From the cell containing the given text, extract its center point as [x, y] coordinate. 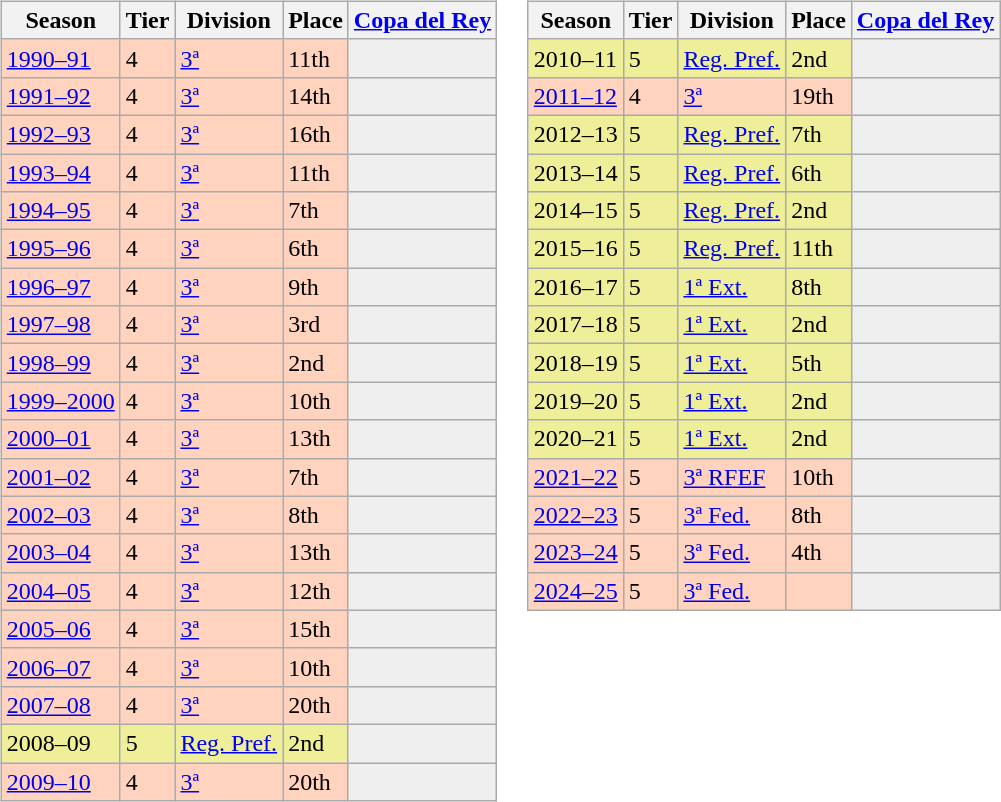
1991–92 [60, 96]
9th [316, 287]
14th [316, 96]
2007–08 [60, 705]
2022–23 [576, 515]
2016–17 [576, 287]
16th [316, 134]
4th [819, 553]
2013–14 [576, 173]
2023–24 [576, 553]
1998–99 [60, 363]
2008–09 [60, 743]
2017–18 [576, 325]
2002–03 [60, 515]
2001–02 [60, 477]
2024–25 [576, 591]
3ª RFEF [732, 477]
2006–07 [60, 667]
2009–10 [60, 781]
1995–96 [60, 249]
3rd [316, 325]
2018–19 [576, 363]
2019–20 [576, 401]
1993–94 [60, 173]
2020–21 [576, 439]
1999–2000 [60, 401]
2000–01 [60, 439]
19th [819, 96]
1994–95 [60, 211]
12th [316, 591]
5th [819, 363]
15th [316, 629]
2012–13 [576, 134]
2005–06 [60, 629]
1990–91 [60, 58]
2010–11 [576, 58]
2021–22 [576, 477]
2015–16 [576, 249]
2014–15 [576, 211]
1992–93 [60, 134]
1997–98 [60, 325]
2011–12 [576, 96]
1996–97 [60, 287]
2003–04 [60, 553]
2004–05 [60, 591]
